Search for the cell housing the specified text and yield its (X, Y) center coordinate. 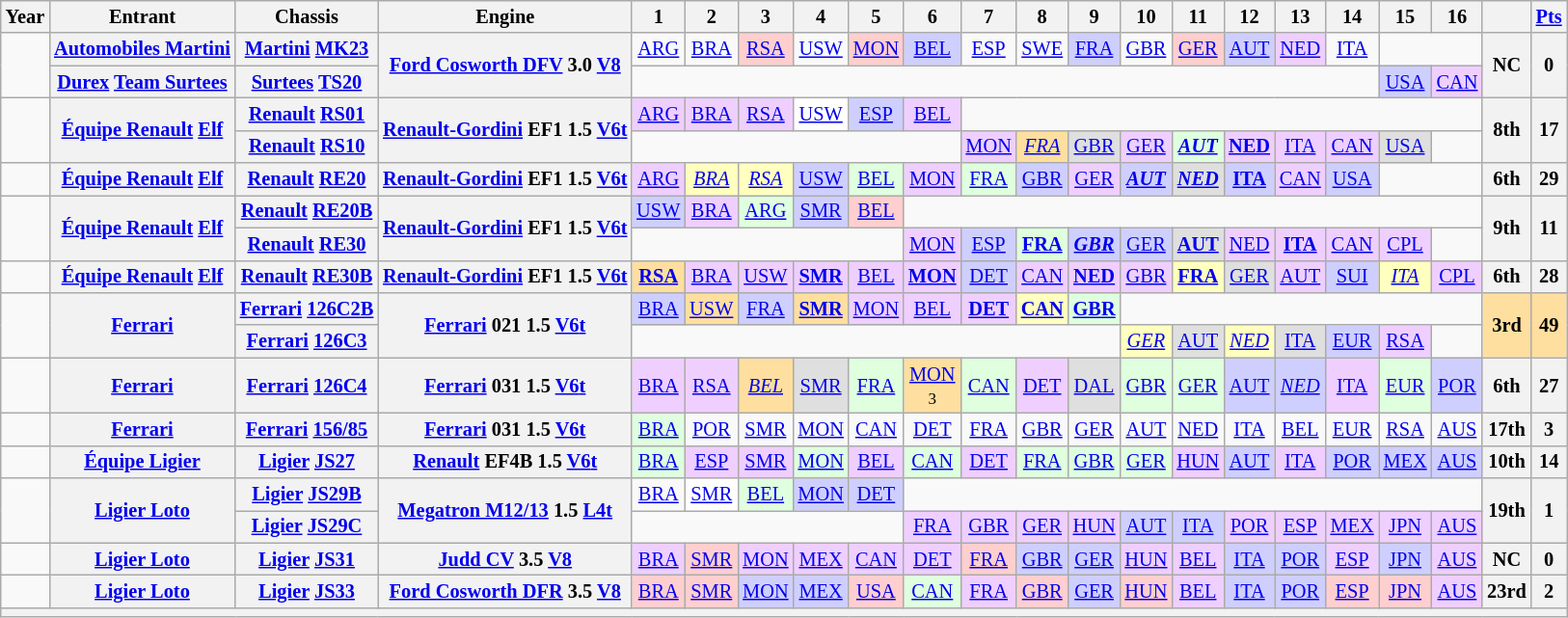
Engine (505, 16)
Renault RE30 (307, 244)
29 (1549, 179)
Pts (1549, 16)
28 (1549, 277)
DAL (1095, 386)
Ford Cosworth DFR 3.5 V8 (505, 591)
13 (1300, 16)
4 (822, 16)
19th (1506, 511)
Martini MK23 (307, 49)
Renault RS10 (307, 147)
Ferrari 126C3 (307, 341)
8th (1506, 129)
Renault RS01 (307, 114)
5 (876, 16)
MON3 (933, 386)
Megatron M12/13 1.5 L4t (505, 511)
Judd CV 3.5 V8 (505, 559)
12 (1250, 16)
Ligier JS31 (307, 559)
Ford Cosworth DFV 3.0 V8 (505, 66)
Ferrari 126C2B (307, 309)
3rd (1506, 324)
Renault RE30B (307, 277)
Ferrari 021 1.5 V6t (505, 324)
SWE (1042, 49)
Year (25, 16)
Renault EF4B 1.5 V6t (505, 462)
16 (1458, 16)
Ligier JS29B (307, 495)
49 (1549, 324)
SUI (1352, 277)
27 (1549, 386)
15 (1406, 16)
Ligier JS33 (307, 591)
Chassis (307, 16)
Ferrari 156/85 (307, 429)
23rd (1506, 591)
Durex Team Surtees (143, 82)
Renault RE20 (307, 179)
Ferrari 126C4 (307, 386)
Ligier JS29C (307, 526)
17 (1549, 129)
Ligier JS27 (307, 462)
7 (989, 16)
10th (1506, 462)
Renault RE20B (307, 211)
Automobiles Martini (143, 49)
Entrant (143, 16)
Équipe Ligier (143, 462)
17th (1506, 429)
9 (1095, 16)
8 (1042, 16)
Surtees TS20 (307, 82)
10 (1146, 16)
6 (933, 16)
9th (1506, 228)
